Find where the given text appears and provide that cell's center as (X, Y) coordinate. 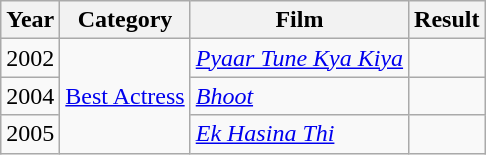
Film (299, 20)
Result (447, 20)
Bhoot (299, 96)
Ek Hasina Thi (299, 134)
Pyaar Tune Kya Kiya (299, 58)
Year (30, 20)
2002 (30, 58)
2005 (30, 134)
2004 (30, 96)
Category (125, 20)
Best Actress (125, 96)
